Determine the (x, y) coordinate at the center of the cell enclosing the given text.  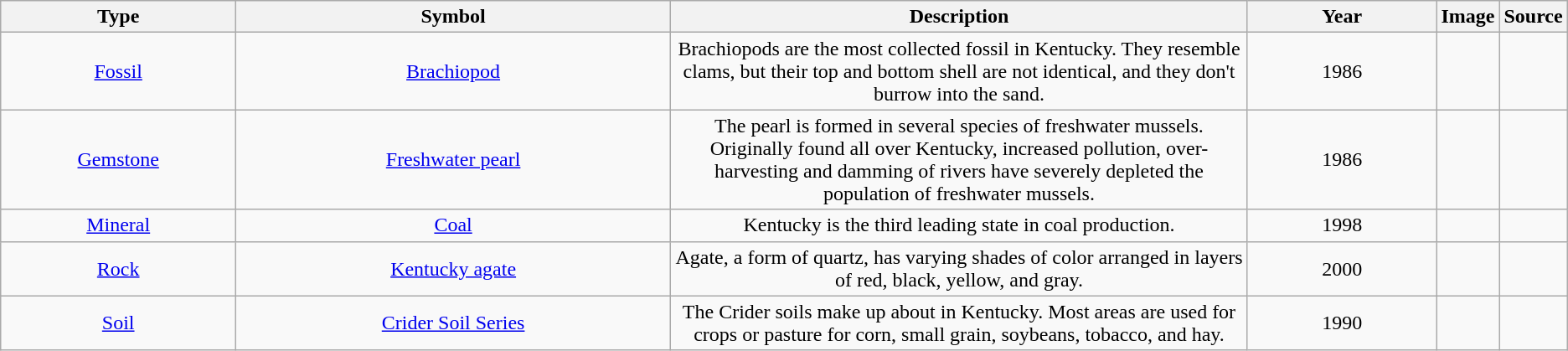
Soil (119, 323)
Rock (119, 268)
Source (1533, 17)
Kentucky is the third leading state in coal production. (960, 225)
1998 (1342, 225)
1990 (1342, 323)
Agate, a form of quartz, has varying shades of color arranged in layers of red, black, yellow, and gray. (960, 268)
Kentucky agate (454, 268)
Brachiopod (454, 71)
Description (960, 17)
Crider Soil Series (454, 323)
Image (1467, 17)
Freshwater pearl (454, 159)
2000 (1342, 268)
Fossil (119, 71)
The Crider soils make up about in Kentucky. Most areas are used for crops or pasture for corn, small grain, soybeans, tobacco, and hay. (960, 323)
Coal (454, 225)
Type (119, 17)
Year (1342, 17)
Gemstone (119, 159)
Mineral (119, 225)
Symbol (454, 17)
